Capture the cell that displays the provided text and extract its [x, y] central coordinate. 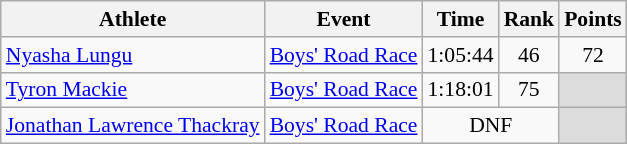
Jonathan Lawrence Thackray [133, 126]
1:05:44 [460, 55]
75 [530, 90]
Nyasha Lungu [133, 55]
72 [593, 55]
Athlete [133, 19]
Time [460, 19]
Tyron Mackie [133, 90]
DNF [490, 126]
1:18:01 [460, 90]
Event [344, 19]
46 [530, 55]
Points [593, 19]
Rank [530, 19]
